Detect which cell encompasses the target text, then output its (X, Y) center coordinate. 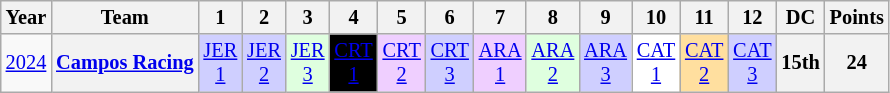
JER1 (220, 63)
9 (606, 17)
DC (800, 17)
Points (857, 17)
JER3 (308, 63)
5 (402, 17)
CRT1 (353, 63)
CRT2 (402, 63)
2024 (26, 63)
7 (500, 17)
CRT3 (450, 63)
JER2 (264, 63)
ARA1 (500, 63)
Campos Racing (124, 63)
12 (752, 17)
CAT3 (752, 63)
CAT1 (656, 63)
6 (450, 17)
CAT2 (704, 63)
2 (264, 17)
10 (656, 17)
Year (26, 17)
15th (800, 63)
3 (308, 17)
Team (124, 17)
24 (857, 63)
8 (552, 17)
11 (704, 17)
4 (353, 17)
ARA3 (606, 63)
ARA2 (552, 63)
1 (220, 17)
